From the cell containing the given text, extract its center point as [x, y] coordinate. 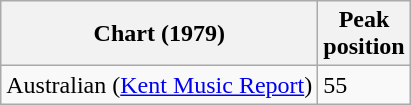
Peakposition [364, 34]
Australian (Kent Music Report) [160, 85]
Chart (1979) [160, 34]
55 [364, 85]
